From the cell containing the given text, extract its center point as [x, y] coordinate. 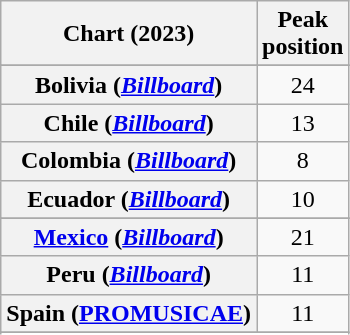
Spain (PROMUSICAE) [129, 313]
24 [303, 85]
Peru (Billboard) [129, 275]
Peakposition [303, 34]
Chart (2023) [129, 34]
Ecuador (Billboard) [129, 199]
21 [303, 237]
8 [303, 161]
10 [303, 199]
Bolivia (Billboard) [129, 85]
Colombia (Billboard) [129, 161]
Mexico (Billboard) [129, 237]
Chile (Billboard) [129, 123]
13 [303, 123]
